Detect which cell encompasses the target text, then output its [X, Y] center coordinate. 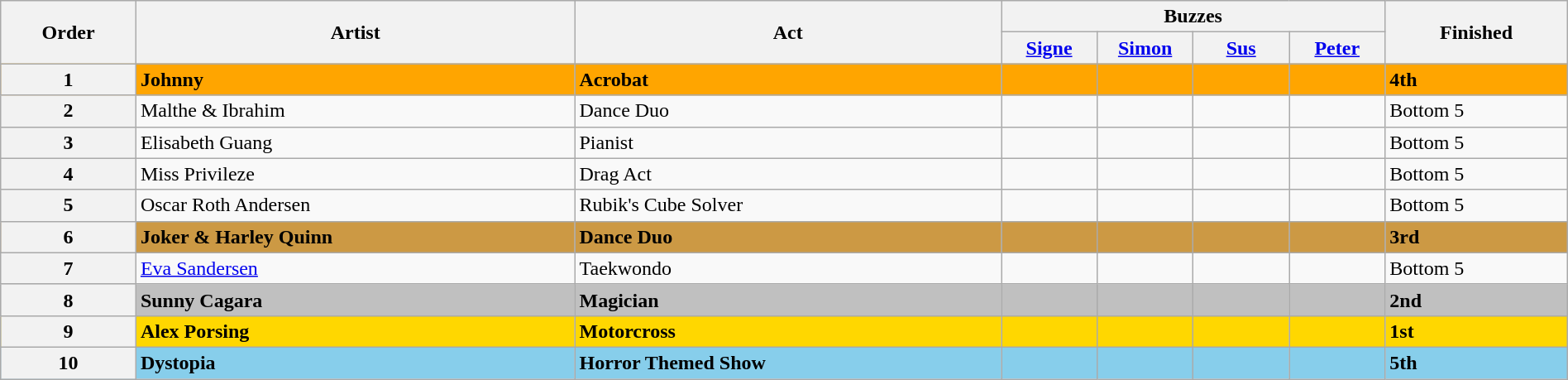
Pianist [788, 142]
10 [69, 363]
6 [69, 237]
Peter [1337, 48]
Oscar Roth Andersen [356, 205]
Johnny [356, 79]
Dystopia [356, 363]
2 [69, 111]
Sunny Cagara [356, 300]
8 [69, 300]
2nd [1476, 300]
9 [69, 331]
1 [69, 79]
Miss Privileze [356, 174]
3 [69, 142]
Alex Porsing [356, 331]
Drag Act [788, 174]
Artist [356, 32]
Buzzes [1193, 17]
Motorcross [788, 331]
Elisabeth Guang [356, 142]
Act [788, 32]
Order [69, 32]
Acrobat [788, 79]
Eva Sandersen [356, 268]
4th [1476, 79]
Malthe & Ibrahim [356, 111]
5th [1476, 363]
1st [1476, 331]
3rd [1476, 237]
Taekwondo [788, 268]
Joker & Harley Quinn [356, 237]
Sus [1241, 48]
7 [69, 268]
Finished [1476, 32]
4 [69, 174]
Magician [788, 300]
Horror Themed Show [788, 363]
5 [69, 205]
Rubik's Cube Solver [788, 205]
Simon [1145, 48]
Signe [1049, 48]
